Detect which cell encompasses the target text, then output its (x, y) center coordinate. 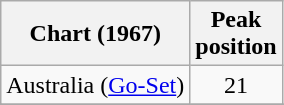
Peakposition (236, 34)
Australia (Go-Set) (96, 85)
Chart (1967) (96, 34)
21 (236, 85)
